Provide the [X, Y] coordinate of the cell's center where the given text is located.  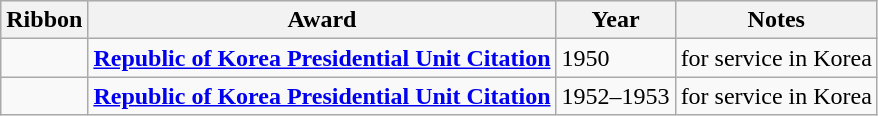
Ribbon [44, 20]
Year [616, 20]
Notes [776, 20]
Award [322, 20]
1950 [616, 58]
1952–1953 [616, 96]
